Output the [x, y] coordinate of the center of the cell containing the given text.  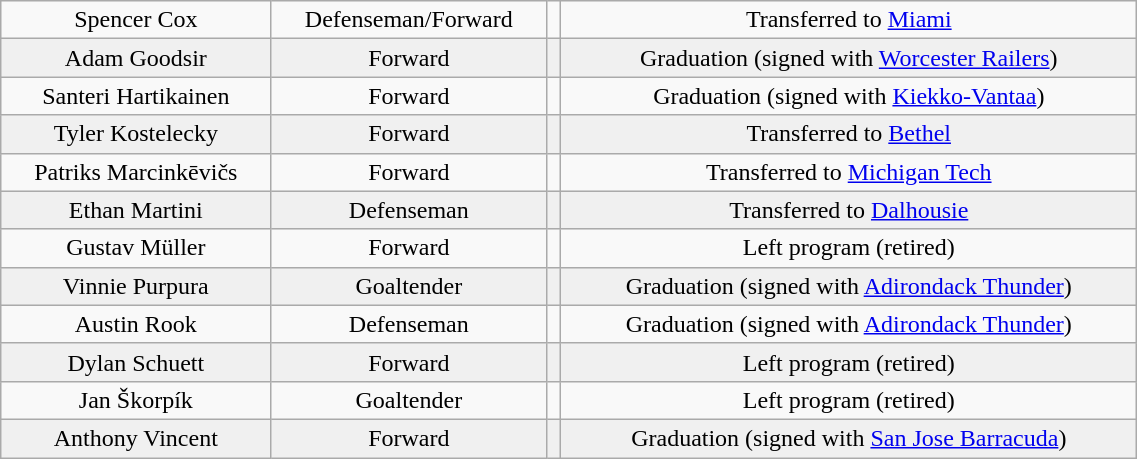
Graduation (signed with Kiekko-Vantaa) [849, 96]
Anthony Vincent [136, 438]
Transferred to Michigan Tech [849, 172]
Santeri Hartikainen [136, 96]
Defenseman/Forward [409, 20]
Transferred to Dalhousie [849, 210]
Vinnie Purpura [136, 286]
Spencer Cox [136, 20]
Graduation (signed with San Jose Barracuda) [849, 438]
Austin Rook [136, 324]
Ethan Martini [136, 210]
Gustav Müller [136, 248]
Transferred to Bethel [849, 134]
Tyler Kostelecky [136, 134]
Jan Škorpík [136, 400]
Dylan Schuett [136, 362]
Transferred to Miami [849, 20]
Adam Goodsir [136, 58]
Graduation (signed with Worcester Railers) [849, 58]
Patriks Marcinkēvičs [136, 172]
